Provide the (X, Y) coordinate of the cell's center where the given text is located.  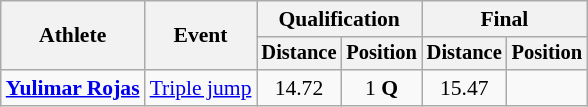
14.72 (298, 88)
Athlete (73, 36)
1 Q (381, 88)
Event (201, 36)
Triple jump (201, 88)
Yulimar Rojas (73, 88)
Final (504, 19)
15.47 (464, 88)
Qualification (338, 19)
